Identify which cell holds the provided text, then report its [X, Y] central coordinate. 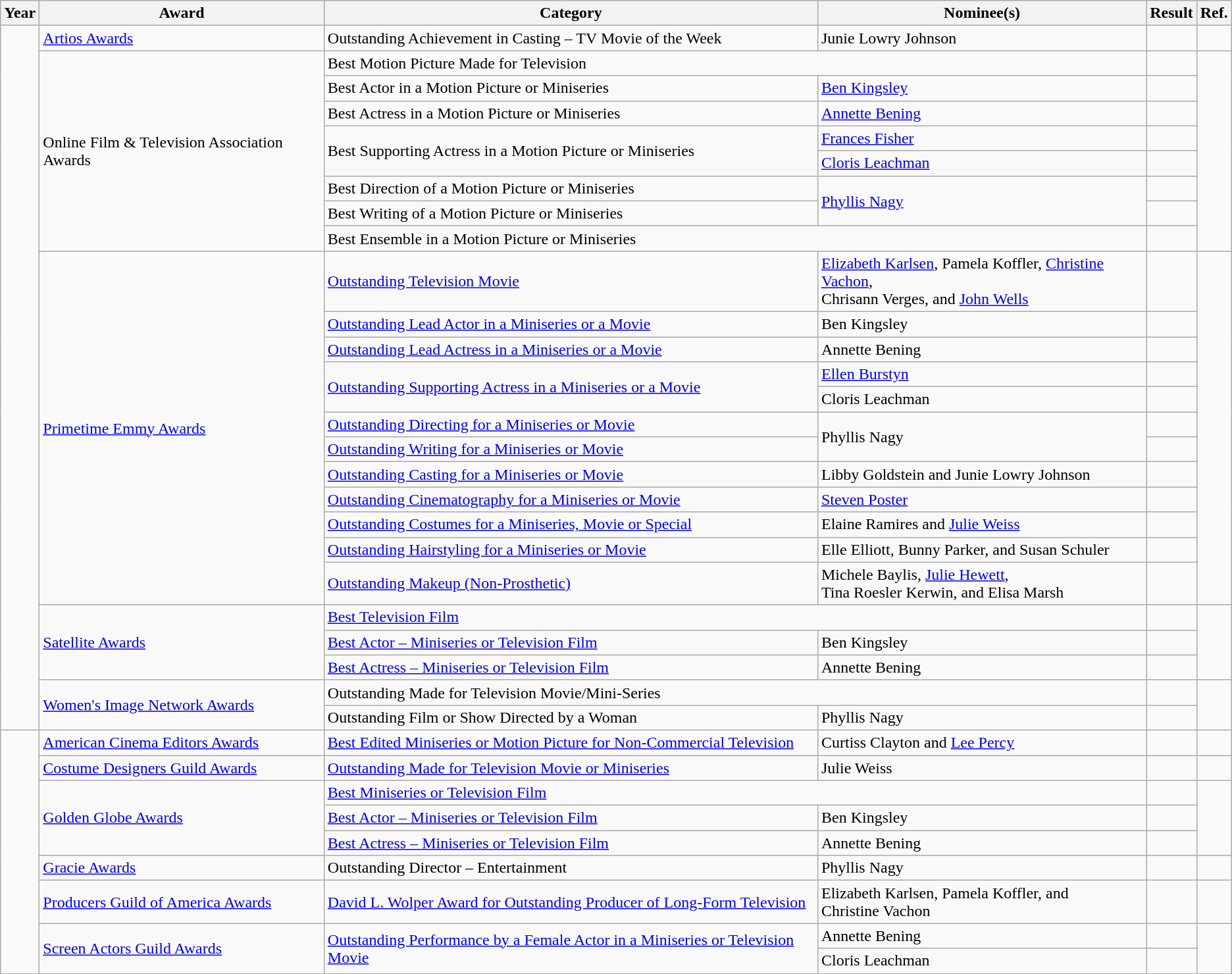
American Cinema Editors Awards [182, 742]
Women's Image Network Awards [182, 705]
Online Film & Television Association Awards [182, 151]
Libby Goldstein and Junie Lowry Johnson [982, 474]
Outstanding Made for Television Movie or Miniseries [571, 768]
Outstanding Cinematography for a Miniseries or Movie [571, 500]
Golden Globe Awards [182, 818]
Ellen Burstyn [982, 374]
Best Actor in a Motion Picture or Miniseries [571, 88]
Elizabeth Karlsen, Pamela Koffler, and Christine Vachon [982, 902]
Steven Poster [982, 500]
Outstanding Supporting Actress in a Miniseries or a Movie [571, 387]
Primetime Emmy Awards [182, 428]
Costume Designers Guild Awards [182, 768]
Outstanding Lead Actor in a Miniseries or a Movie [571, 324]
Outstanding Made for Television Movie/Mini-Series [734, 692]
Outstanding Directing for a Miniseries or Movie [571, 424]
Junie Lowry Johnson [982, 38]
Best Television Film [734, 617]
Outstanding Lead Actress in a Miniseries or a Movie [571, 349]
Best Supporting Actress in a Motion Picture or Miniseries [571, 151]
Best Edited Miniseries or Motion Picture for Non-Commercial Television [571, 742]
Michele Baylis, Julie Hewett, Tina Roesler Kerwin, and Elisa Marsh [982, 583]
Elle Elliott, Bunny Parker, and Susan Schuler [982, 550]
Outstanding Achievement in Casting – TV Movie of the Week [571, 38]
Julie Weiss [982, 768]
Producers Guild of America Awards [182, 902]
Curtiss Clayton and Lee Percy [982, 742]
Outstanding Makeup (Non-Prosthetic) [571, 583]
Gracie Awards [182, 868]
Best Miniseries or Television Film [734, 793]
Best Ensemble in a Motion Picture or Miniseries [734, 238]
Screen Actors Guild Awards [182, 948]
Outstanding Hairstyling for a Miniseries or Movie [571, 550]
Outstanding Casting for a Miniseries or Movie [571, 474]
Award [182, 13]
Nominee(s) [982, 13]
Satellite Awards [182, 642]
Best Direction of a Motion Picture or Miniseries [571, 188]
Outstanding Writing for a Miniseries or Movie [571, 449]
Year [20, 13]
Best Motion Picture Made for Television [734, 63]
Outstanding Performance by a Female Actor in a Miniseries or Television Movie [571, 948]
Result [1171, 13]
Best Actress in a Motion Picture or Miniseries [571, 113]
Outstanding Costumes for a Miniseries, Movie or Special [571, 525]
David L. Wolper Award for Outstanding Producer of Long-Form Television [571, 902]
Outstanding Film or Show Directed by a Woman [571, 717]
Outstanding Television Movie [571, 281]
Elaine Ramires and Julie Weiss [982, 525]
Outstanding Director – Entertainment [571, 868]
Category [571, 13]
Ref. [1214, 13]
Artios Awards [182, 38]
Best Writing of a Motion Picture or Miniseries [571, 213]
Elizabeth Karlsen, Pamela Koffler, Christine Vachon, Chrisann Verges, and John Wells [982, 281]
Frances Fisher [982, 138]
